Find where the given text appears and provide that cell's center as [X, Y] coordinate. 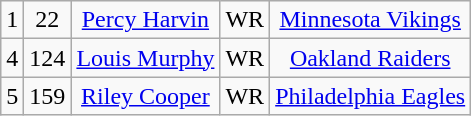
124 [48, 58]
Percy Harvin [146, 20]
Philadelphia Eagles [370, 96]
22 [48, 20]
5 [12, 96]
Oakland Raiders [370, 58]
4 [12, 58]
1 [12, 20]
Riley Cooper [146, 96]
Minnesota Vikings [370, 20]
Louis Murphy [146, 58]
159 [48, 96]
